Determine the [X, Y] coordinate at the center of the cell enclosing the given text.  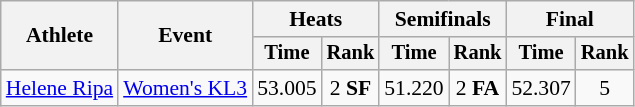
2 SF [351, 88]
53.005 [286, 88]
Women's KL3 [185, 88]
Heats [316, 19]
Final [570, 19]
Athlete [60, 36]
Helene Ripa [60, 88]
51.220 [414, 88]
52.307 [540, 88]
5 [605, 88]
Semifinals [442, 19]
2 FA [478, 88]
Event [185, 36]
